Locate the cell with the specified text and output its (X, Y) center coordinate. 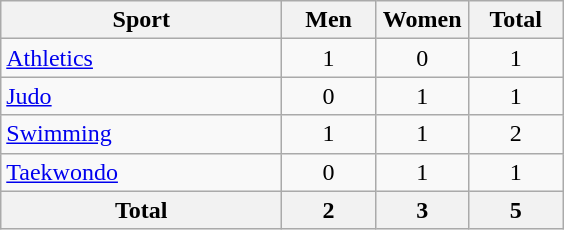
5 (516, 210)
Men (329, 20)
Judo (142, 96)
Athletics (142, 58)
Sport (142, 20)
3 (422, 210)
Swimming (142, 134)
Women (422, 20)
Taekwondo (142, 172)
